Pinpoint the cell where the given text exists, returning its [X, Y] midpoint coordinate. 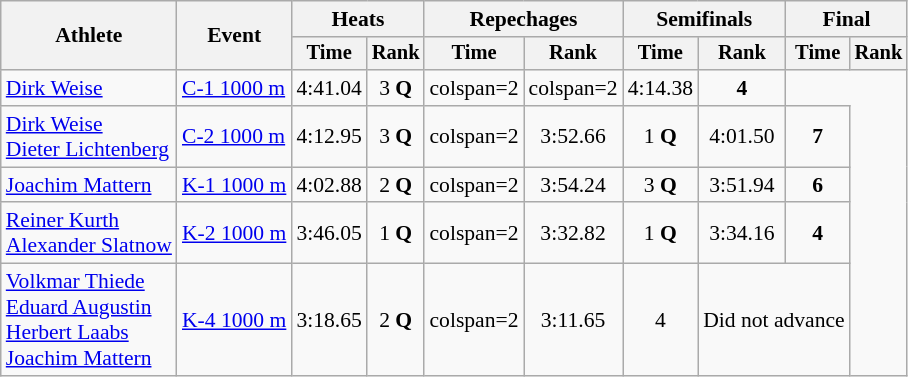
3:11.65 [574, 320]
Heats [358, 19]
3:18.65 [328, 320]
K-1 1000 m [234, 185]
7 [818, 136]
4:41.04 [328, 88]
3:34.16 [742, 234]
K-2 1000 m [234, 234]
Athlete [89, 36]
6 [818, 185]
3:32.82 [574, 234]
4:14.38 [660, 88]
K-4 1000 m [234, 320]
3:52.66 [574, 136]
4:12.95 [328, 136]
Event [234, 36]
C-1 1000 m [234, 88]
4:02.88 [328, 185]
Volkmar ThiedeEduard AugustinHerbert LaabsJoachim Mattern [89, 320]
Repechages [523, 19]
3:54.24 [574, 185]
Dirk Weise [89, 88]
Did not advance [774, 320]
Dirk WeiseDieter Lichtenberg [89, 136]
Semifinals [704, 19]
3:51.94 [742, 185]
Joachim Mattern [89, 185]
4:01.50 [742, 136]
C-2 1000 m [234, 136]
3:46.05 [328, 234]
Final [846, 19]
Reiner KurthAlexander Slatnow [89, 234]
